Search for the cell housing the specified text and yield its (x, y) center coordinate. 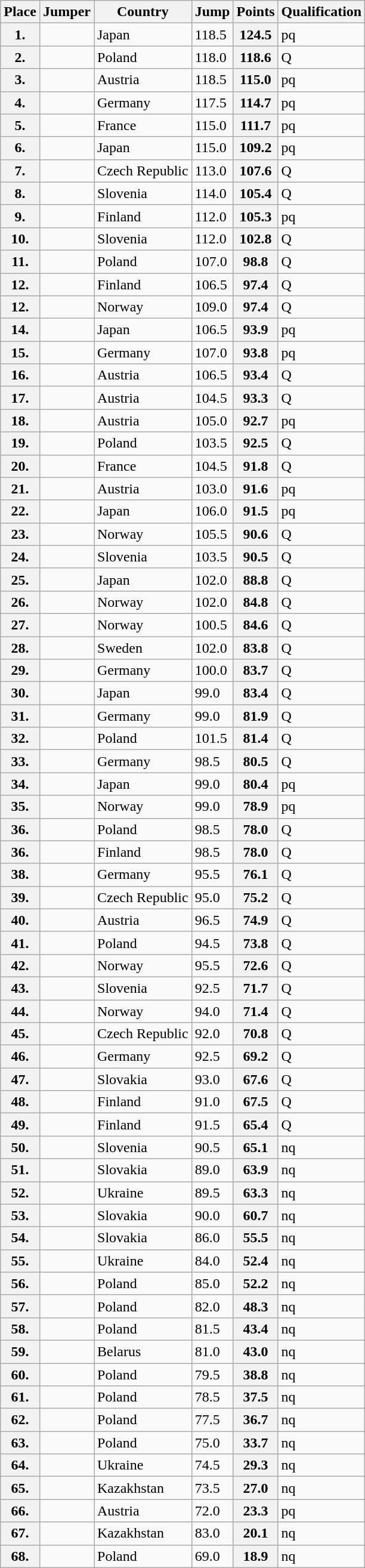
18.9 (255, 1556)
65.4 (255, 1125)
Country (143, 12)
68. (20, 1556)
61. (20, 1397)
70.8 (255, 1034)
52.4 (255, 1261)
82.0 (212, 1306)
65. (20, 1488)
37.5 (255, 1397)
2. (20, 57)
18. (20, 421)
114.0 (212, 193)
81.9 (255, 716)
83.8 (255, 647)
26. (20, 602)
95.0 (212, 897)
38. (20, 875)
57. (20, 1306)
15. (20, 353)
43. (20, 988)
100.0 (212, 671)
Belarus (143, 1351)
84.8 (255, 602)
103.0 (212, 489)
100.5 (212, 625)
63.3 (255, 1193)
83.7 (255, 671)
109.0 (212, 307)
55.5 (255, 1238)
63.9 (255, 1170)
102.8 (255, 239)
53. (20, 1215)
49. (20, 1125)
91.6 (255, 489)
78.5 (212, 1397)
20. (20, 466)
52.2 (255, 1283)
62. (20, 1420)
113.0 (212, 171)
86.0 (212, 1238)
67.5 (255, 1102)
5. (20, 125)
24. (20, 557)
92.0 (212, 1034)
17. (20, 398)
69.0 (212, 1556)
105.3 (255, 216)
Points (255, 12)
48. (20, 1102)
7. (20, 171)
111.7 (255, 125)
43.0 (255, 1351)
52. (20, 1193)
93.0 (212, 1079)
81.5 (212, 1329)
36.7 (255, 1420)
93.3 (255, 398)
76.1 (255, 875)
85.0 (212, 1283)
107.6 (255, 171)
96.5 (212, 920)
84.6 (255, 625)
58. (20, 1329)
31. (20, 716)
9. (20, 216)
51. (20, 1170)
39. (20, 897)
81.0 (212, 1351)
117.5 (212, 103)
73.5 (212, 1488)
35. (20, 807)
27. (20, 625)
29.3 (255, 1465)
94.0 (212, 1011)
21. (20, 489)
89.0 (212, 1170)
32. (20, 739)
109.2 (255, 148)
89.5 (212, 1193)
105.4 (255, 193)
46. (20, 1057)
23.3 (255, 1511)
91.0 (212, 1102)
79.5 (212, 1374)
74.5 (212, 1465)
94.5 (212, 943)
88.8 (255, 579)
50. (20, 1147)
71.7 (255, 988)
48.3 (255, 1306)
4. (20, 103)
25. (20, 579)
34. (20, 784)
19. (20, 443)
66. (20, 1511)
98.8 (255, 261)
59. (20, 1351)
65.1 (255, 1147)
Jump (212, 12)
105.0 (212, 421)
28. (20, 647)
60.7 (255, 1215)
56. (20, 1283)
72.6 (255, 965)
22. (20, 511)
93.9 (255, 330)
30. (20, 693)
101.5 (212, 739)
106.0 (212, 511)
77.5 (212, 1420)
3. (20, 80)
27.0 (255, 1488)
33. (20, 761)
90.6 (255, 534)
10. (20, 239)
Jumper (67, 12)
69.2 (255, 1057)
74.9 (255, 920)
93.8 (255, 353)
67.6 (255, 1079)
11. (20, 261)
92.7 (255, 421)
1. (20, 35)
80.4 (255, 784)
118.6 (255, 57)
64. (20, 1465)
47. (20, 1079)
81.4 (255, 739)
124.5 (255, 35)
71.4 (255, 1011)
8. (20, 193)
80.5 (255, 761)
29. (20, 671)
33.7 (255, 1443)
43.4 (255, 1329)
84.0 (212, 1261)
72.0 (212, 1511)
Sweden (143, 647)
114.7 (255, 103)
75.0 (212, 1443)
16. (20, 375)
91.8 (255, 466)
73.8 (255, 943)
23. (20, 534)
75.2 (255, 897)
78.9 (255, 807)
55. (20, 1261)
40. (20, 920)
Place (20, 12)
42. (20, 965)
20.1 (255, 1533)
93.4 (255, 375)
45. (20, 1034)
83.4 (255, 693)
54. (20, 1238)
38.8 (255, 1374)
67. (20, 1533)
63. (20, 1443)
90.0 (212, 1215)
83.0 (212, 1533)
60. (20, 1374)
44. (20, 1011)
Qualification (321, 12)
14. (20, 330)
118.0 (212, 57)
6. (20, 148)
105.5 (212, 534)
41. (20, 943)
